Detect which cell encompasses the target text, then output its [X, Y] center coordinate. 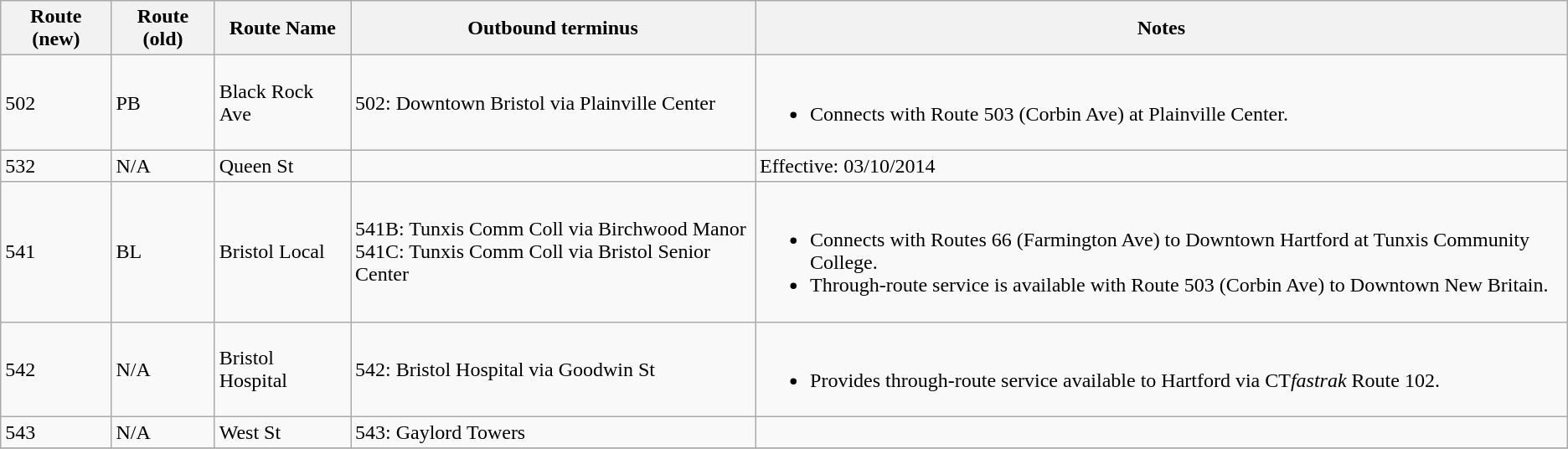
Black Rock Ave [282, 102]
PB [162, 102]
Route Name [282, 28]
Route (old) [162, 28]
541 [56, 251]
Bristol Hospital [282, 369]
502: Downtown Bristol via Plainville Center [553, 102]
BL [162, 251]
Route (new) [56, 28]
Notes [1162, 28]
Provides through-route service available to Hartford via CTfastrak Route 102. [1162, 369]
Connects with Route 503 (Corbin Ave) at Plainville Center. [1162, 102]
543 [56, 432]
Queen St [282, 166]
541B: Tunxis Comm Coll via Birchwood Manor541C: Tunxis Comm Coll via Bristol Senior Center [553, 251]
542 [56, 369]
542: Bristol Hospital via Goodwin St [553, 369]
502 [56, 102]
532 [56, 166]
Outbound terminus [553, 28]
Effective: 03/10/2014 [1162, 166]
543: Gaylord Towers [553, 432]
West St [282, 432]
Bristol Local [282, 251]
